Locate the cell with the specified text and output its (x, y) center coordinate. 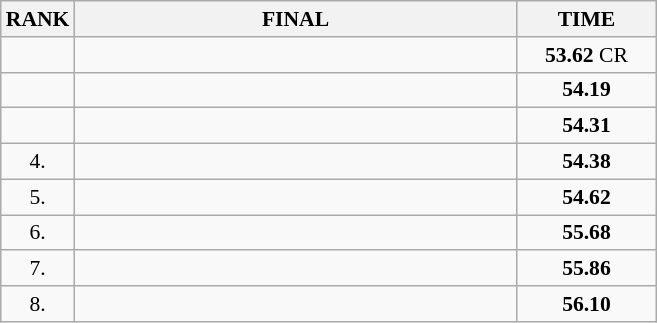
5. (38, 197)
54.38 (587, 162)
54.62 (587, 197)
55.86 (587, 269)
6. (38, 233)
54.31 (587, 126)
4. (38, 162)
7. (38, 269)
54.19 (587, 90)
55.68 (587, 233)
TIME (587, 19)
8. (38, 304)
RANK (38, 19)
53.62 CR (587, 55)
FINAL (295, 19)
56.10 (587, 304)
